Extract the (X, Y) coordinate from the center of the cell holding the provided text.  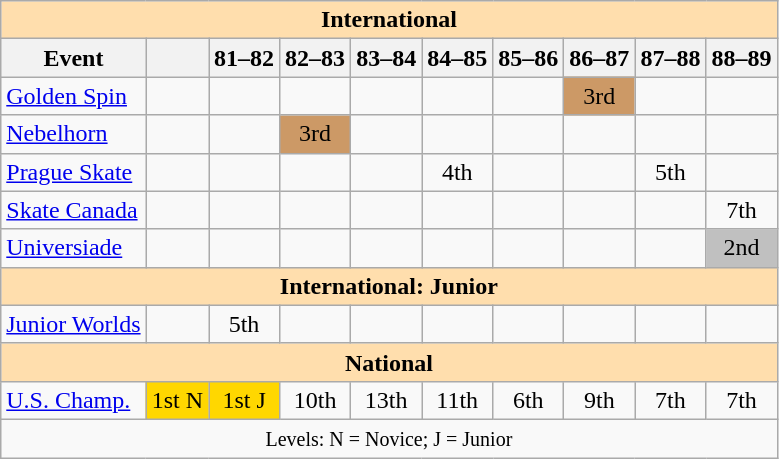
International (389, 20)
National (389, 362)
87–88 (670, 58)
85–86 (528, 58)
1st J (244, 400)
Junior Worlds (74, 324)
U.S. Champ. (74, 400)
2nd (742, 248)
81–82 (244, 58)
11th (458, 400)
Levels: N = Novice; J = Junior (389, 438)
Nebelhorn (74, 134)
84–85 (458, 58)
Event (74, 58)
13th (386, 400)
Golden Spin (74, 96)
Prague Skate (74, 172)
86–87 (600, 58)
83–84 (386, 58)
82–83 (316, 58)
Universiade (74, 248)
International: Junior (389, 286)
4th (458, 172)
88–89 (742, 58)
Skate Canada (74, 210)
10th (316, 400)
9th (600, 400)
1st N (177, 400)
6th (528, 400)
